Scan for the cell matching the given text and deliver its [X, Y] coordinate at center. 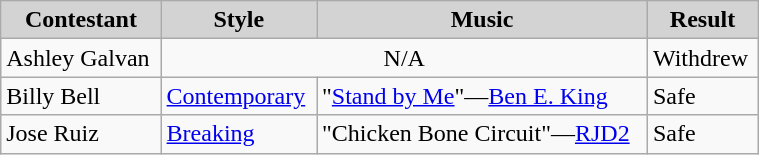
Ashley Galvan [81, 58]
Jose Ruiz [81, 134]
Result [702, 20]
Style [238, 20]
Breaking [238, 134]
Billy Bell [81, 96]
Contestant [81, 20]
Contemporary [238, 96]
Withdrew [702, 58]
Music [482, 20]
"Chicken Bone Circuit"—RJD2 [482, 134]
"Stand by Me"—Ben E. King [482, 96]
N/A [404, 58]
